Pinpoint the cell where the given text exists, returning its [X, Y] midpoint coordinate. 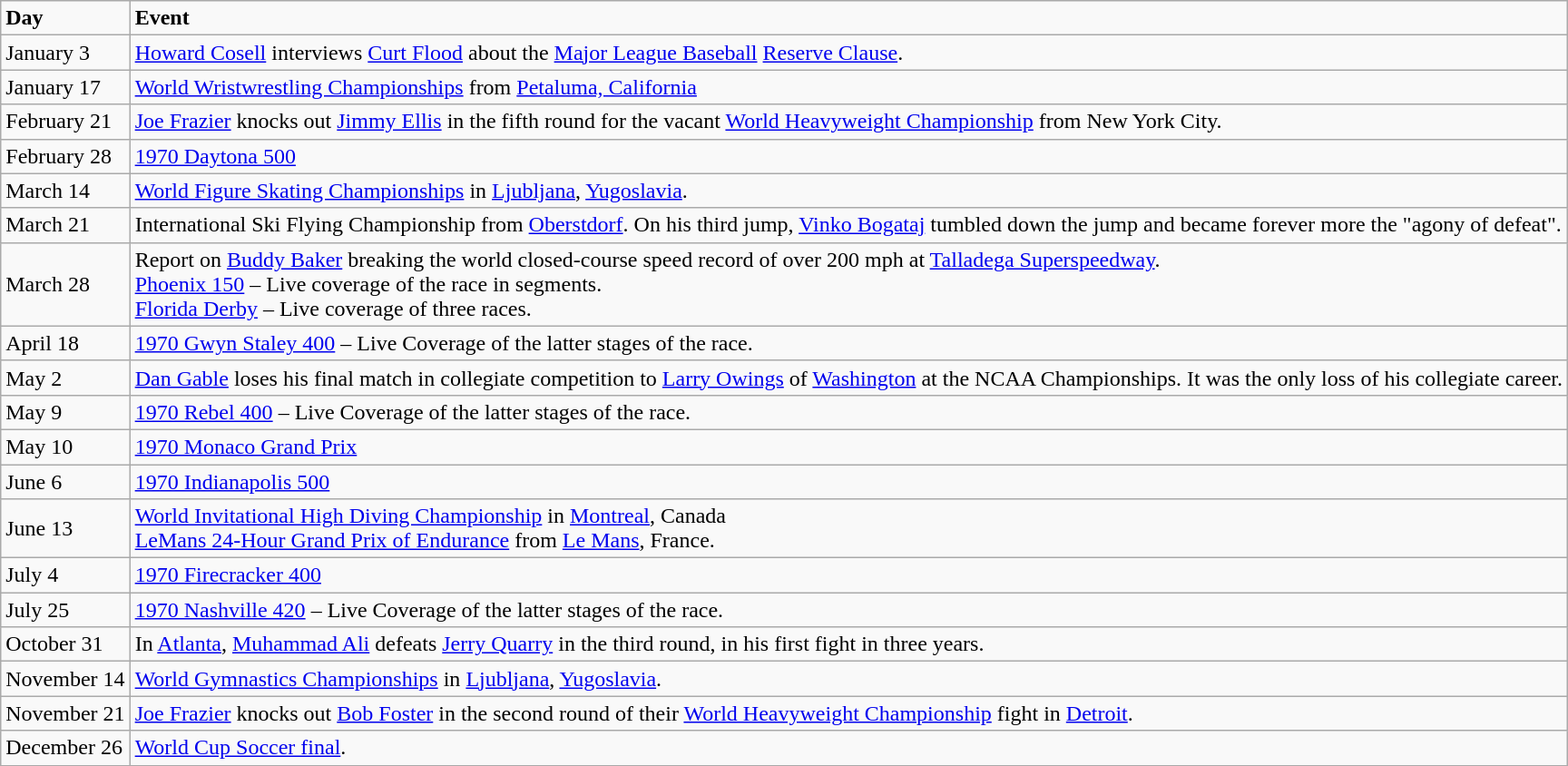
June 6 [65, 482]
World Wristwrestling Championships from Petaluma, California [848, 87]
World Invitational High Diving Championship in Montreal, Canada LeMans 24-Hour Grand Prix of Endurance from Le Mans, France. [848, 528]
November 21 [65, 713]
1970 Nashville 420 – Live Coverage of the latter stages of the race. [848, 610]
May 9 [65, 412]
April 18 [65, 343]
July 25 [65, 610]
June 13 [65, 528]
1970 Monaco Grand Prix [848, 447]
October 31 [65, 644]
World Gymnastics Championships in Ljubljana, Yugoslavia. [848, 679]
In Atlanta, Muhammad Ali defeats Jerry Quarry in the third round, in his first fight in three years. [848, 644]
1970 Firecracker 400 [848, 575]
Joe Frazier knocks out Jimmy Ellis in the fifth round for the vacant World Heavyweight Championship from New York City. [848, 122]
Howard Cosell interviews Curt Flood about the Major League Baseball Reserve Clause. [848, 53]
World Cup Soccer final. [848, 748]
May 10 [65, 447]
December 26 [65, 748]
March 21 [65, 225]
Joe Frazier knocks out Bob Foster in the second round of their World Heavyweight Championship fight in Detroit. [848, 713]
November 14 [65, 679]
March 28 [65, 284]
May 2 [65, 378]
January 3 [65, 53]
1970 Gwyn Staley 400 – Live Coverage of the latter stages of the race. [848, 343]
January 17 [65, 87]
1970 Indianapolis 500 [848, 482]
1970 Rebel 400 – Live Coverage of the latter stages of the race. [848, 412]
February 21 [65, 122]
1970 Daytona 500 [848, 156]
March 14 [65, 191]
World Figure Skating Championships in Ljubljana, Yugoslavia. [848, 191]
July 4 [65, 575]
February 28 [65, 156]
Event [848, 18]
Day [65, 18]
